Locate the cell with the specified text and output its (X, Y) center coordinate. 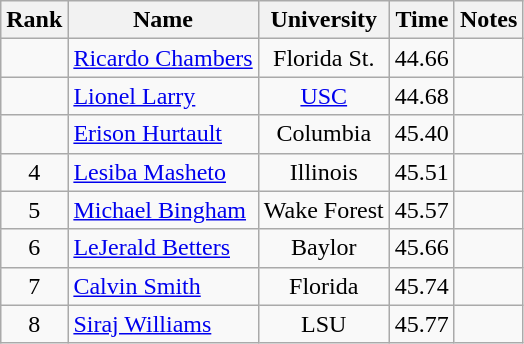
Michael Bingham (163, 210)
LeJerald Betters (163, 248)
45.66 (422, 248)
Notes (488, 20)
44.66 (422, 58)
4 (34, 172)
Calvin Smith (163, 286)
Baylor (324, 248)
45.40 (422, 134)
LSU (324, 324)
45.57 (422, 210)
8 (34, 324)
Wake Forest (324, 210)
44.68 (422, 96)
Ricardo Chambers (163, 58)
6 (34, 248)
5 (34, 210)
7 (34, 286)
Name (163, 20)
Erison Hurtault (163, 134)
Lionel Larry (163, 96)
Illinois (324, 172)
Lesiba Masheto (163, 172)
45.77 (422, 324)
Florida (324, 286)
USC (324, 96)
Columbia (324, 134)
Florida St. (324, 58)
Siraj Williams (163, 324)
University (324, 20)
45.51 (422, 172)
Time (422, 20)
Rank (34, 20)
45.74 (422, 286)
